Determine the (X, Y) coordinate at the center of the cell enclosing the given text.  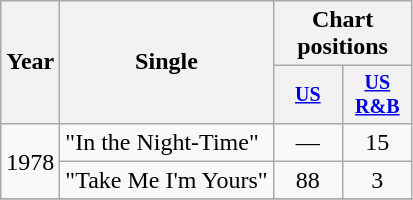
USR&B (378, 94)
Single (166, 62)
1978 (30, 161)
3 (378, 180)
"In the Night-Time" (166, 142)
— (308, 142)
15 (378, 142)
88 (308, 180)
Chart positions (342, 34)
US (308, 94)
"Take Me I'm Yours" (166, 180)
Year (30, 62)
